Scan for the cell matching the given text and deliver its (x, y) coordinate at center. 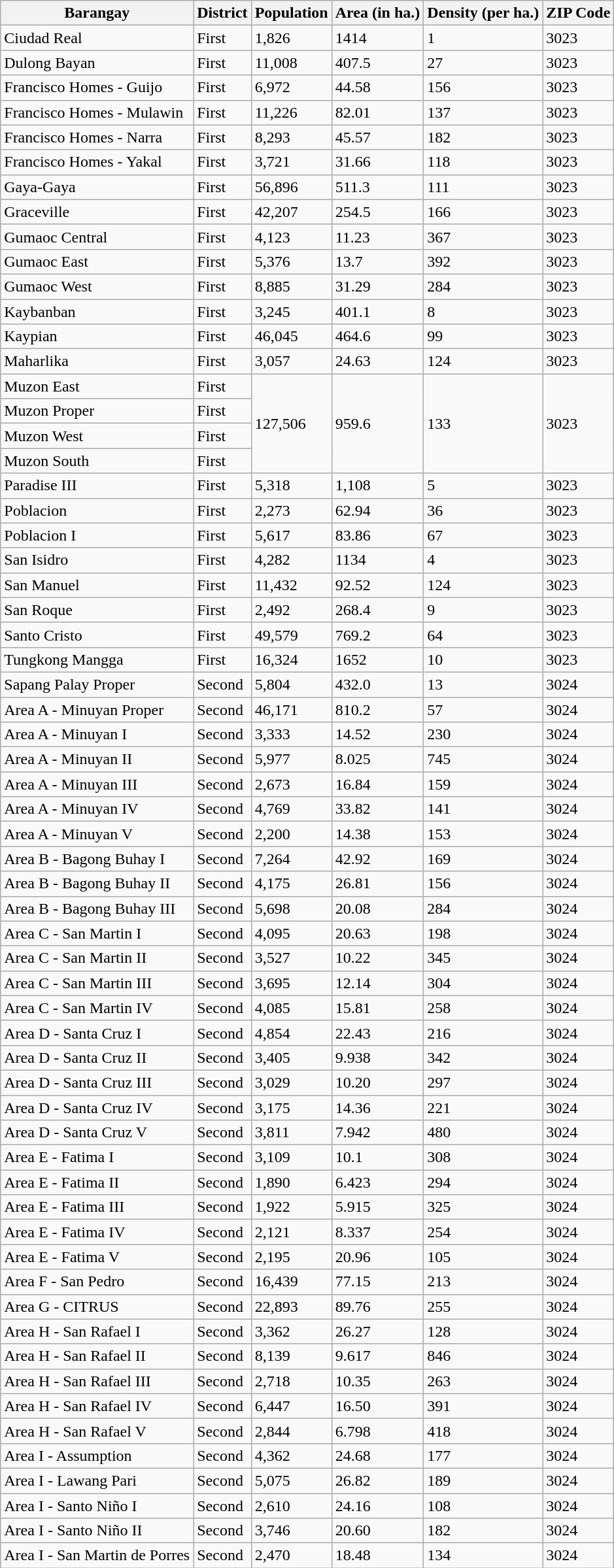
3,695 (292, 983)
105 (483, 1257)
342 (483, 1058)
Muzon South (97, 461)
67 (483, 535)
7,264 (292, 859)
959.6 (378, 424)
480 (483, 1133)
4,095 (292, 933)
213 (483, 1282)
Maharlika (97, 361)
3,811 (292, 1133)
ZIP Code (578, 13)
31.66 (378, 162)
Dulong Bayan (97, 63)
16,324 (292, 659)
24.63 (378, 361)
26.82 (378, 1480)
2,195 (292, 1257)
Area E - Fatima III (97, 1207)
14.52 (378, 735)
Muzon East (97, 386)
Area H - San Rafael V (97, 1431)
Area F - San Pedro (97, 1282)
2,200 (292, 834)
Area C - San Martin IV (97, 1008)
391 (483, 1406)
San Isidro (97, 560)
Area I - Assumption (97, 1456)
14.38 (378, 834)
9.617 (378, 1356)
Santo Cristo (97, 635)
Muzon West (97, 436)
Area H - San Rafael II (97, 1356)
Gumaoc West (97, 286)
511.3 (378, 187)
20.08 (378, 909)
27 (483, 63)
769.2 (378, 635)
2,610 (292, 1505)
Area A - Minuyan III (97, 784)
46,171 (292, 709)
12.14 (378, 983)
10 (483, 659)
401.1 (378, 312)
5 (483, 486)
Area G - CITRUS (97, 1307)
4,175 (292, 884)
4 (483, 560)
89.76 (378, 1307)
846 (483, 1356)
31.29 (378, 286)
189 (483, 1480)
2,844 (292, 1431)
9.938 (378, 1058)
Area A - Minuyan IV (97, 809)
2,673 (292, 784)
1,922 (292, 1207)
8,139 (292, 1356)
304 (483, 983)
Area D - Santa Cruz III (97, 1082)
46,045 (292, 337)
Area B - Bagong Buhay III (97, 909)
64 (483, 635)
2,470 (292, 1556)
Francisco Homes - Yakal (97, 162)
Area (in ha.) (378, 13)
Gumaoc Central (97, 237)
Gumaoc East (97, 261)
159 (483, 784)
745 (483, 759)
Area B - Bagong Buhay II (97, 884)
221 (483, 1108)
8.025 (378, 759)
1134 (378, 560)
22.43 (378, 1033)
Poblacion (97, 510)
Area A - Minuyan Proper (97, 709)
Francisco Homes - Narra (97, 137)
Area A - Minuyan V (97, 834)
5,804 (292, 684)
45.57 (378, 137)
20.96 (378, 1257)
464.6 (378, 337)
3,721 (292, 162)
137 (483, 112)
99 (483, 337)
5,977 (292, 759)
24.68 (378, 1456)
2,273 (292, 510)
District (222, 13)
5,617 (292, 535)
5,075 (292, 1480)
33.82 (378, 809)
10.22 (378, 958)
18.48 (378, 1556)
Paradise III (97, 486)
42.92 (378, 859)
11,432 (292, 585)
108 (483, 1505)
8 (483, 312)
Area E - Fatima IV (97, 1232)
Area E - Fatima V (97, 1257)
42,207 (292, 212)
4,085 (292, 1008)
3,109 (292, 1158)
392 (483, 261)
14.36 (378, 1108)
177 (483, 1456)
6,972 (292, 88)
1,890 (292, 1182)
62.94 (378, 510)
5,318 (292, 486)
Area E - Fatima II (97, 1182)
5,376 (292, 261)
Area D - Santa Cruz I (97, 1033)
308 (483, 1158)
8,885 (292, 286)
134 (483, 1556)
Sapang Palay Proper (97, 684)
11.23 (378, 237)
Francisco Homes - Mulawin (97, 112)
Area I - Santo Niño I (97, 1505)
169 (483, 859)
26.27 (378, 1331)
Poblacion I (97, 535)
10.20 (378, 1082)
128 (483, 1331)
11,008 (292, 63)
258 (483, 1008)
20.60 (378, 1531)
20.63 (378, 933)
10.35 (378, 1381)
Tungkong Mangga (97, 659)
3,527 (292, 958)
Area D - Santa Cruz V (97, 1133)
Area C - San Martin II (97, 958)
77.15 (378, 1282)
36 (483, 510)
345 (483, 958)
6,447 (292, 1406)
4,769 (292, 809)
3,057 (292, 361)
15.81 (378, 1008)
San Manuel (97, 585)
16,439 (292, 1282)
3,029 (292, 1082)
1,826 (292, 38)
1414 (378, 38)
56,896 (292, 187)
13.7 (378, 261)
26.81 (378, 884)
367 (483, 237)
11,226 (292, 112)
230 (483, 735)
4,282 (292, 560)
432.0 (378, 684)
Area H - San Rafael III (97, 1381)
263 (483, 1381)
Area A - Minuyan I (97, 735)
22,893 (292, 1307)
92.52 (378, 585)
166 (483, 212)
Area H - San Rafael I (97, 1331)
133 (483, 424)
Area C - San Martin I (97, 933)
Graceville (97, 212)
4,123 (292, 237)
Area H - San Rafael IV (97, 1406)
6.798 (378, 1431)
1 (483, 38)
Area D - Santa Cruz IV (97, 1108)
111 (483, 187)
3,333 (292, 735)
83.86 (378, 535)
1,108 (378, 486)
Area I - Lawang Pari (97, 1480)
Area D - Santa Cruz II (97, 1058)
3,405 (292, 1058)
57 (483, 709)
82.01 (378, 112)
141 (483, 809)
3,362 (292, 1331)
44.58 (378, 88)
Area A - Minuyan II (97, 759)
Area B - Bagong Buhay I (97, 859)
418 (483, 1431)
2,121 (292, 1232)
127,506 (292, 424)
325 (483, 1207)
Area E - Fatima I (97, 1158)
254 (483, 1232)
16.50 (378, 1406)
118 (483, 162)
1652 (378, 659)
Kaypian (97, 337)
Area C - San Martin III (97, 983)
153 (483, 834)
4,362 (292, 1456)
3,746 (292, 1531)
Area I - Santo Niño II (97, 1531)
9 (483, 610)
8.337 (378, 1232)
5.915 (378, 1207)
Population (292, 13)
5,698 (292, 909)
216 (483, 1033)
Barangay (97, 13)
49,579 (292, 635)
10.1 (378, 1158)
254.5 (378, 212)
Gaya-Gaya (97, 187)
6.423 (378, 1182)
7.942 (378, 1133)
8,293 (292, 137)
3,175 (292, 1108)
2,492 (292, 610)
4,854 (292, 1033)
268.4 (378, 610)
3,245 (292, 312)
Francisco Homes - Guijo (97, 88)
16.84 (378, 784)
810.2 (378, 709)
Kaybanban (97, 312)
Area I - San Martin de Porres (97, 1556)
San Roque (97, 610)
Ciudad Real (97, 38)
Density (per ha.) (483, 13)
13 (483, 684)
255 (483, 1307)
2,718 (292, 1381)
Muzon Proper (97, 411)
24.16 (378, 1505)
198 (483, 933)
294 (483, 1182)
407.5 (378, 63)
297 (483, 1082)
